Pinpoint the cell where the given text exists, returning its (X, Y) midpoint coordinate. 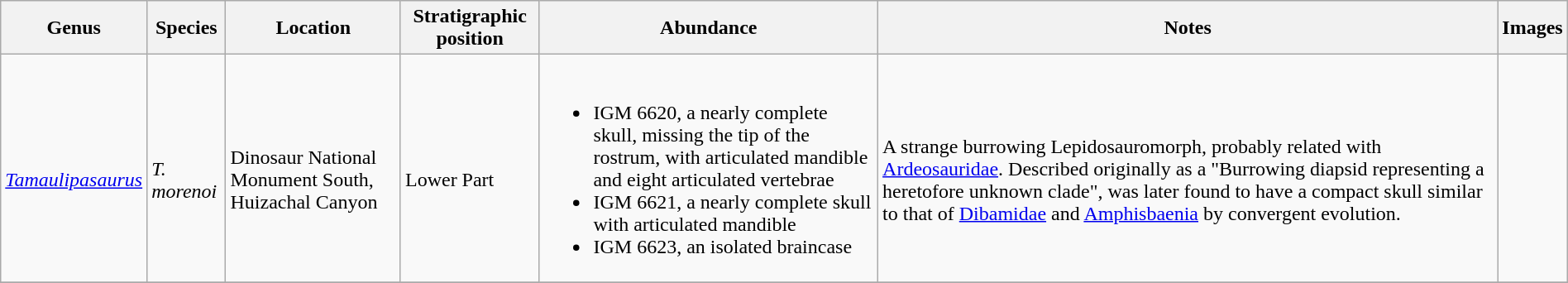
Genus (74, 28)
Dinosaur National Monument South, Huizachal Canyon (313, 169)
Stratigraphic position (470, 28)
Species (187, 28)
Location (313, 28)
Notes (1188, 28)
Images (1532, 28)
Tamaulipasaurus (74, 169)
Abundance (709, 28)
Lower Part (470, 169)
T. morenoi (187, 169)
